Locate the cell with the specified text and output its (x, y) center coordinate. 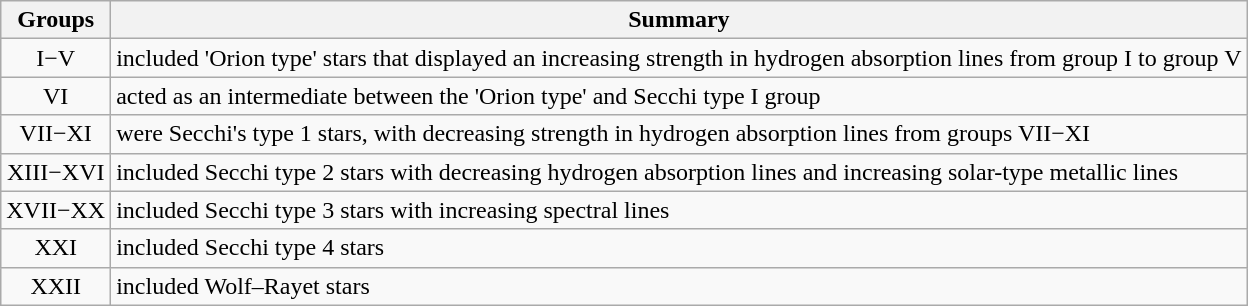
VII−XI (56, 134)
included 'Orion type' stars that displayed an increasing strength in hydrogen absorption lines from group I to group V (679, 58)
XXII (56, 286)
included Secchi type 2 stars with decreasing hydrogen absorption lines and increasing solar-type metallic lines (679, 172)
Summary (679, 20)
XXI (56, 248)
included Secchi type 3 stars with increasing spectral lines (679, 210)
included Secchi type 4 stars (679, 248)
XVII−XX (56, 210)
Groups (56, 20)
included Wolf–Rayet stars (679, 286)
acted as an intermediate between the 'Orion type' and Secchi type I group (679, 96)
I−V (56, 58)
VI (56, 96)
were Secchi's type 1 stars, with decreasing strength in hydrogen absorption lines from groups VII−XI (679, 134)
XIII−XVI (56, 172)
